Search for the cell housing the specified text and yield its (X, Y) center coordinate. 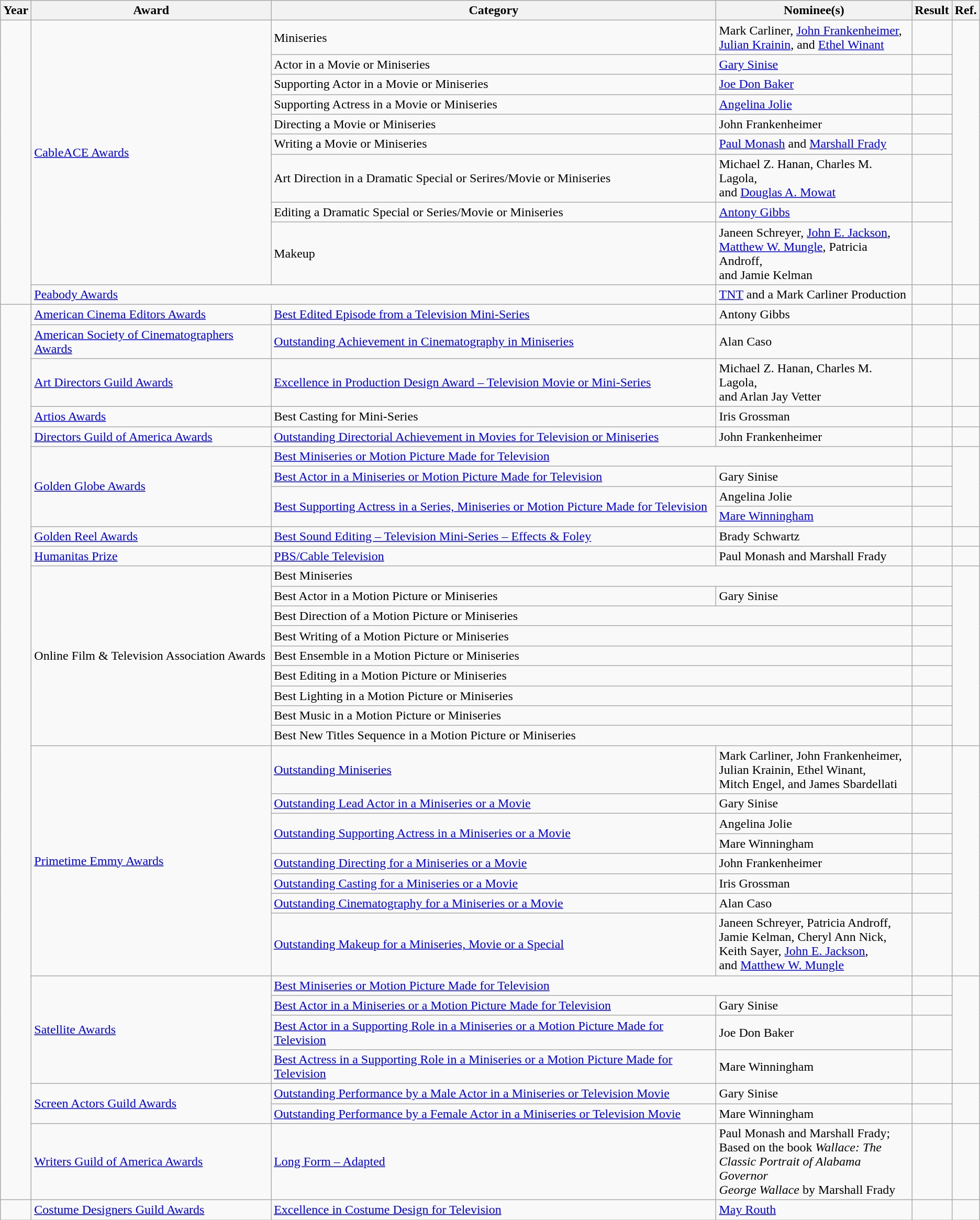
Best Writing of a Motion Picture or Miniseries (592, 636)
Outstanding Performance by a Female Actor in a Miniseries or Television Movie (494, 1114)
Outstanding Supporting Actress in a Miniseries or a Movie (494, 834)
Editing a Dramatic Special or Series/Movie or Miniseries (494, 212)
Outstanding Performance by a Male Actor in a Miniseries or Television Movie (494, 1093)
Best Miniseries (592, 576)
TNT and a Mark Carliner Production (814, 294)
Outstanding Makeup for a Miniseries, Movie or a Special (494, 945)
Best Ensemble in a Motion Picture or Miniseries (592, 656)
Satellite Awards (151, 1029)
Best Casting for Mini-Series (494, 417)
Best Actor in a Miniseries or Motion Picture Made for Television (494, 476)
Art Direction in a Dramatic Special or Serires/Movie or Miniseries (494, 178)
Outstanding Directorial Achievement in Movies for Television or Miniseries (494, 437)
Directors Guild of America Awards (151, 437)
Best Actor in a Miniseries or a Motion Picture Made for Television (494, 1005)
Excellence in Production Design Award – Television Movie or Mini-Series (494, 383)
Writers Guild of America Awards (151, 1162)
Category (494, 10)
Online Film & Television Association Awards (151, 656)
Supporting Actor in a Movie or Miniseries (494, 84)
Best Editing in a Motion Picture or Miniseries (592, 675)
Golden Globe Awards (151, 486)
Artios Awards (151, 417)
Paul Monash and Marshall Frady; Based on the book Wallace: The Classic Portrait of Alabama Governor George Wallace by Marshall Frady (814, 1162)
Makeup (494, 253)
Peabody Awards (374, 294)
Best Direction of a Motion Picture or Miniseries (592, 616)
Michael Z. Hanan, Charles M. Lagola, and Douglas A. Mowat (814, 178)
Miniseries (494, 38)
Directing a Movie or Miniseries (494, 124)
Mark Carliner, John Frankenheimer, Julian Krainin, and Ethel Winant (814, 38)
Year (16, 10)
Golden Reel Awards (151, 536)
Nominee(s) (814, 10)
Best Sound Editing – Television Mini-Series – Effects & Foley (494, 536)
CableACE Awards (151, 153)
Actor in a Movie or Miniseries (494, 64)
Best Music in a Motion Picture or Miniseries (592, 716)
Mark Carliner, John Frankenheimer, Julian Krainin, Ethel Winant, Mitch Engel, and James Sbardellati (814, 770)
Long Form – Adapted (494, 1162)
American Cinema Editors Awards (151, 314)
Humanitas Prize (151, 556)
Excellence in Costume Design for Television (494, 1210)
Ref. (965, 10)
Supporting Actress in a Movie or Miniseries (494, 104)
Outstanding Directing for a Miniseries or a Movie (494, 863)
Costume Designers Guild Awards (151, 1210)
Outstanding Achievement in Cinematography in Miniseries (494, 341)
Janeen Schreyer, John E. Jackson, Matthew W. Mungle, Patricia Androff, and Jamie Kelman (814, 253)
May Routh (814, 1210)
Award (151, 10)
Outstanding Casting for a Miniseries or a Movie (494, 883)
Outstanding Cinematography for a Miniseries or a Movie (494, 903)
Best New Titles Sequence in a Motion Picture or Miniseries (592, 736)
Best Actress in a Supporting Role in a Miniseries or a Motion Picture Made for Television (494, 1066)
Best Actor in a Supporting Role in a Miniseries or a Motion Picture Made for Television (494, 1033)
Best Actor in a Motion Picture or Miniseries (494, 596)
Outstanding Miniseries (494, 770)
Brady Schwartz (814, 536)
Best Edited Episode from a Television Mini-Series (494, 314)
PBS/Cable Television (494, 556)
American Society of Cinematographers Awards (151, 341)
Writing a Movie or Miniseries (494, 144)
Janeen Schreyer, Patricia Androff, Jamie Kelman, Cheryl Ann Nick, Keith Sayer, John E. Jackson, and Matthew W. Mungle (814, 945)
Screen Actors Guild Awards (151, 1103)
Best Supporting Actress in a Series, Miniseries or Motion Picture Made for Television (494, 506)
Result (932, 10)
Art Directors Guild Awards (151, 383)
Outstanding Lead Actor in a Miniseries or a Movie (494, 804)
Michael Z. Hanan, Charles M. Lagola, and Arlan Jay Vetter (814, 383)
Primetime Emmy Awards (151, 861)
Best Lighting in a Motion Picture or Miniseries (592, 696)
